For the text-containing cell, return its midpoint in (x, y) coordinate format. 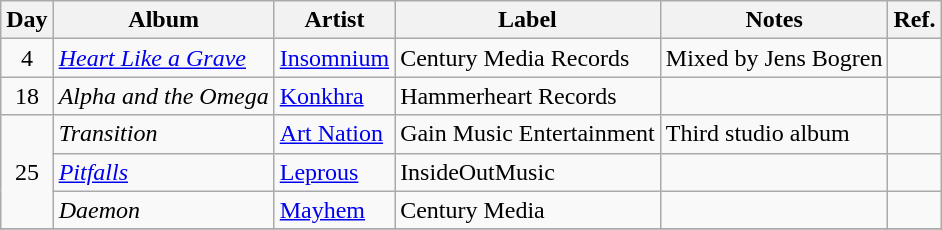
Ref. (914, 20)
Day (27, 20)
Insomnium (334, 58)
Pitfalls (164, 172)
Third studio album (774, 134)
Alpha and the Omega (164, 96)
InsideOutMusic (528, 172)
Gain Music Entertainment (528, 134)
Artist (334, 20)
Konkhra (334, 96)
Mixed by Jens Bogren (774, 58)
Century Media (528, 210)
Century Media Records (528, 58)
25 (27, 172)
Daemon (164, 210)
18 (27, 96)
4 (27, 58)
Mayhem (334, 210)
Leprous (334, 172)
Hammerheart Records (528, 96)
Notes (774, 20)
Label (528, 20)
Album (164, 20)
Art Nation (334, 134)
Heart Like a Grave (164, 58)
Transition (164, 134)
